Capture the cell that displays the provided text and extract its [x, y] central coordinate. 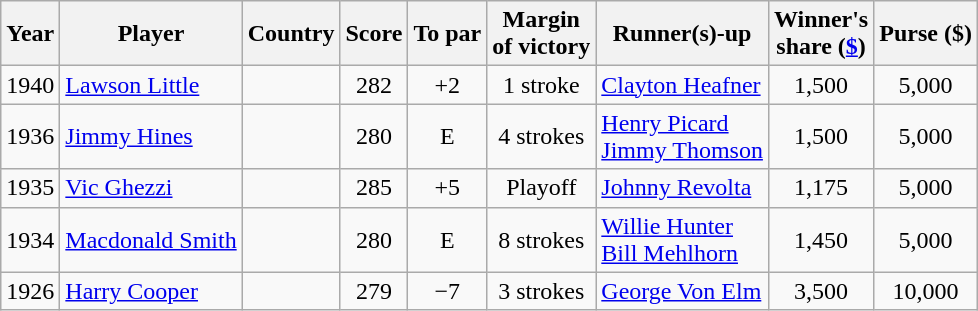
Country [291, 34]
10,000 [926, 291]
−7 [448, 291]
8 strokes [542, 240]
Johnny Revolta [682, 188]
3,500 [820, 291]
Harry Cooper [151, 291]
1 stroke [542, 85]
1926 [30, 291]
Macdonald Smith [151, 240]
+5 [448, 188]
279 [374, 291]
To par [448, 34]
1935 [30, 188]
Lawson Little [151, 85]
285 [374, 188]
Jimmy Hines [151, 136]
Year [30, 34]
1,175 [820, 188]
Marginof victory [542, 34]
4 strokes [542, 136]
Henry Picard Jimmy Thomson [682, 136]
1936 [30, 136]
Runner(s)-up [682, 34]
Player [151, 34]
282 [374, 85]
Clayton Heafner [682, 85]
+2 [448, 85]
3 strokes [542, 291]
1,450 [820, 240]
Vic Ghezzi [151, 188]
Winner'sshare ($) [820, 34]
Purse ($) [926, 34]
1934 [30, 240]
Playoff [542, 188]
Willie Hunter Bill Mehlhorn [682, 240]
Score [374, 34]
George Von Elm [682, 291]
1940 [30, 85]
